Detect which cell encompasses the target text, then output its [x, y] center coordinate. 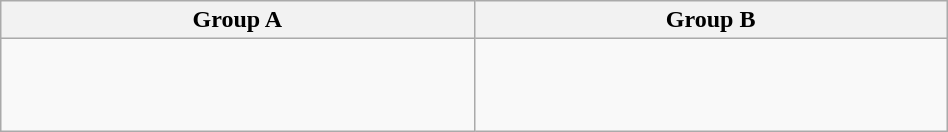
Group B [710, 20]
Group A [238, 20]
